Locate the cell with the specified text and output its (X, Y) center coordinate. 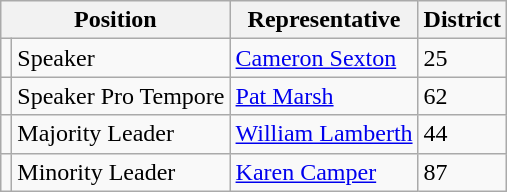
44 (462, 134)
Speaker Pro Tempore (121, 96)
87 (462, 172)
Minority Leader (121, 172)
Speaker (121, 58)
Karen Camper (324, 172)
William Lamberth (324, 134)
Majority Leader (121, 134)
25 (462, 58)
62 (462, 96)
Position (116, 20)
Pat Marsh (324, 96)
Representative (324, 20)
Cameron Sexton (324, 58)
District (462, 20)
